For the text-containing cell, return its midpoint in [x, y] coordinate format. 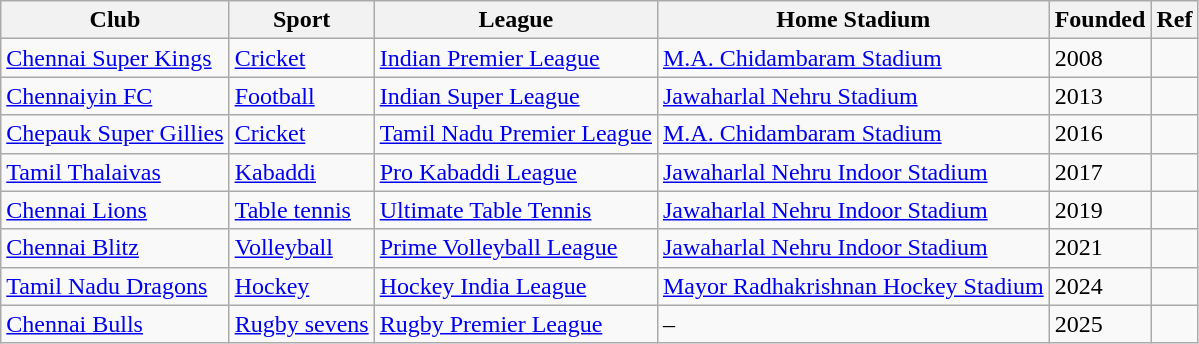
Home Stadium [853, 20]
Football [302, 96]
Club [115, 20]
2008 [1100, 58]
Volleyball [302, 248]
Rugby Premier League [516, 324]
League [516, 20]
Chennai Super Kings [115, 58]
Prime Volleyball League [516, 248]
2019 [1100, 210]
2024 [1100, 286]
Tamil Thalaivas [115, 172]
2013 [1100, 96]
Rugby sevens [302, 324]
2025 [1100, 324]
Mayor Radhakrishnan Hockey Stadium [853, 286]
2021 [1100, 248]
Table tennis [302, 210]
Chennai Bulls [115, 324]
2017 [1100, 172]
Tamil Nadu Premier League [516, 134]
– [853, 324]
Chennai Blitz [115, 248]
Tamil Nadu Dragons [115, 286]
Chennai Lions [115, 210]
Hockey India League [516, 286]
Kabaddi [302, 172]
Jawaharlal Nehru Stadium [853, 96]
Founded [1100, 20]
Pro Kabaddi League [516, 172]
2016 [1100, 134]
Chennaiyin FC [115, 96]
Ref [1174, 20]
Hockey [302, 286]
Indian Super League [516, 96]
Ultimate Table Tennis [516, 210]
Sport [302, 20]
Chepauk Super Gillies [115, 134]
Indian Premier League [516, 58]
